Provide the (X, Y) coordinate of the cell's center where the given text is located.  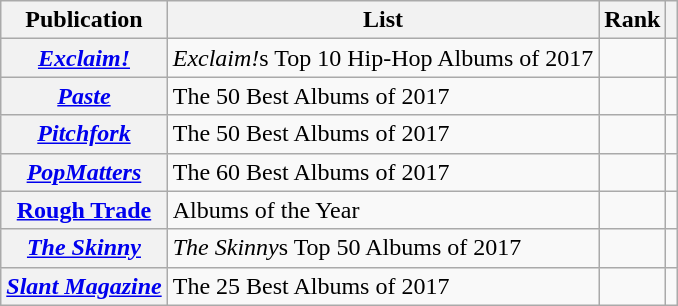
The Skinnys Top 50 Albums of 2017 (383, 248)
Exclaim!s Top 10 Hip-Hop Albums of 2017 (383, 58)
Rough Trade (84, 210)
Slant Magazine (84, 286)
The 60 Best Albums of 2017 (383, 172)
List (383, 20)
PopMatters (84, 172)
Paste (84, 96)
Rank (632, 20)
The Skinny (84, 248)
Pitchfork (84, 134)
Albums of the Year (383, 210)
The 25 Best Albums of 2017 (383, 286)
Exclaim! (84, 58)
Publication (84, 20)
